Locate the cell with the specified text and output its (x, y) center coordinate. 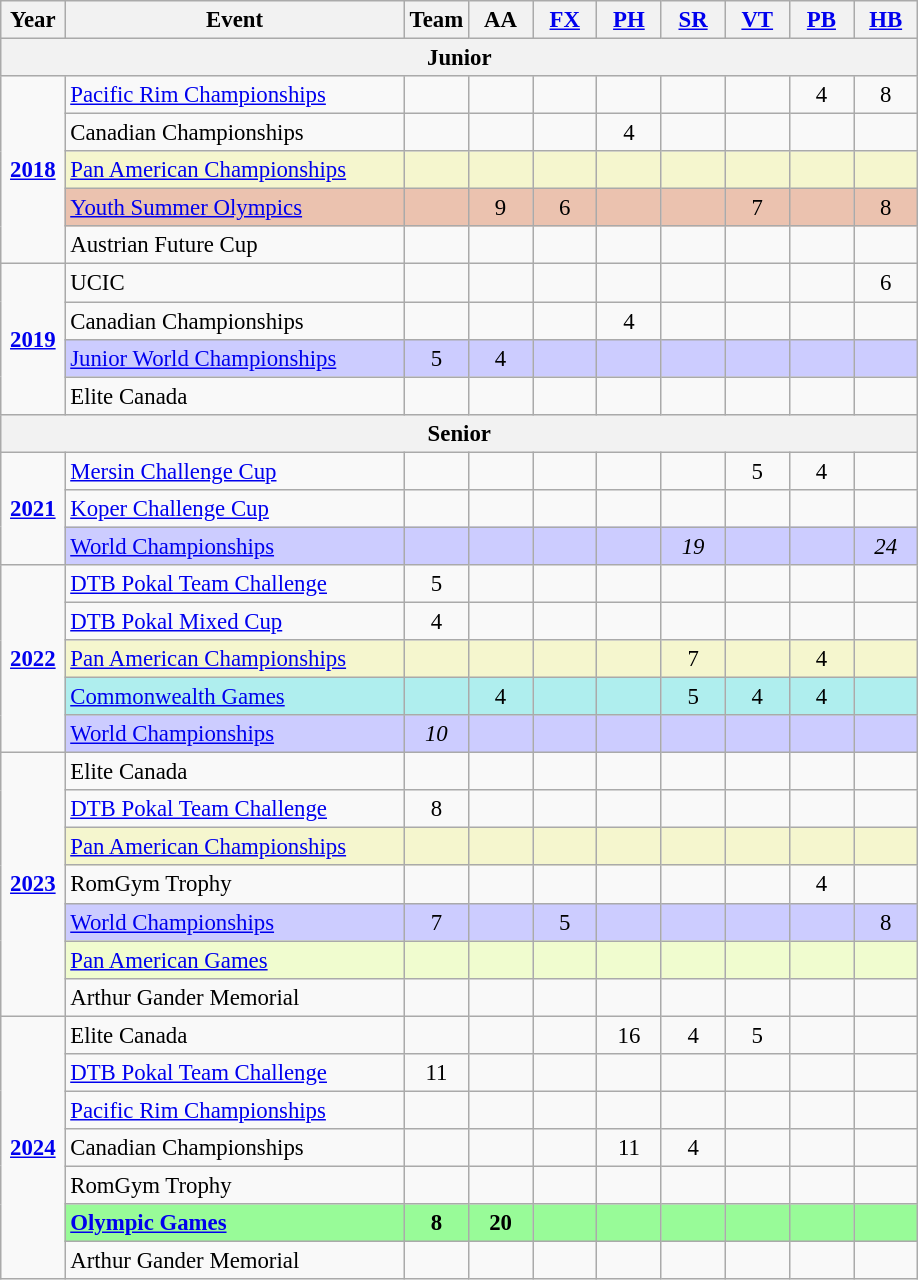
AA (500, 20)
VT (757, 20)
Olympic Games (234, 1223)
Junior World Championships (234, 358)
HB (886, 20)
Commonwealth Games (234, 697)
Mersin Challenge Cup (234, 471)
16 (629, 1035)
19 (693, 546)
2018 (33, 170)
Youth Summer Olympics (234, 208)
PH (629, 20)
2021 (33, 508)
SR (693, 20)
Event (234, 20)
20 (500, 1223)
9 (500, 208)
2022 (33, 659)
Koper Challenge Cup (234, 509)
UCIC (234, 283)
FX (565, 20)
2023 (33, 884)
Pan American Games (234, 960)
2019 (33, 339)
Austrian Future Cup (234, 245)
Junior (460, 58)
PB (821, 20)
10 (436, 734)
Year (33, 20)
24 (886, 546)
2024 (33, 1148)
DTB Pokal Mixed Cup (234, 621)
Senior (460, 433)
Team (436, 20)
